For the text-containing cell, return its midpoint in [x, y] coordinate format. 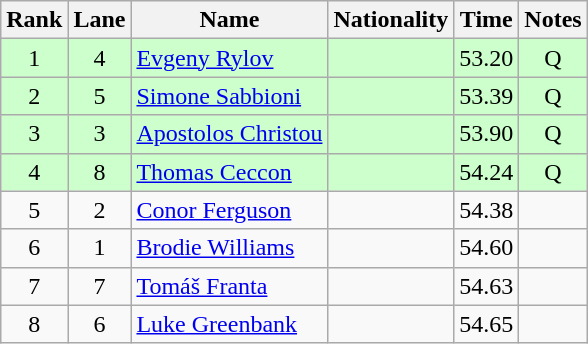
Name [230, 20]
54.65 [486, 324]
Tomáš Franta [230, 286]
53.90 [486, 134]
Notes [553, 20]
Conor Ferguson [230, 210]
54.60 [486, 248]
Nationality [391, 20]
Rank [34, 20]
Thomas Ceccon [230, 172]
Lane [100, 20]
Simone Sabbioni [230, 96]
Apostolos Christou [230, 134]
Brodie Williams [230, 248]
Evgeny Rylov [230, 58]
54.63 [486, 286]
Luke Greenbank [230, 324]
54.38 [486, 210]
54.24 [486, 172]
53.20 [486, 58]
53.39 [486, 96]
Time [486, 20]
